Identify which cell holds the provided text, then report its (x, y) central coordinate. 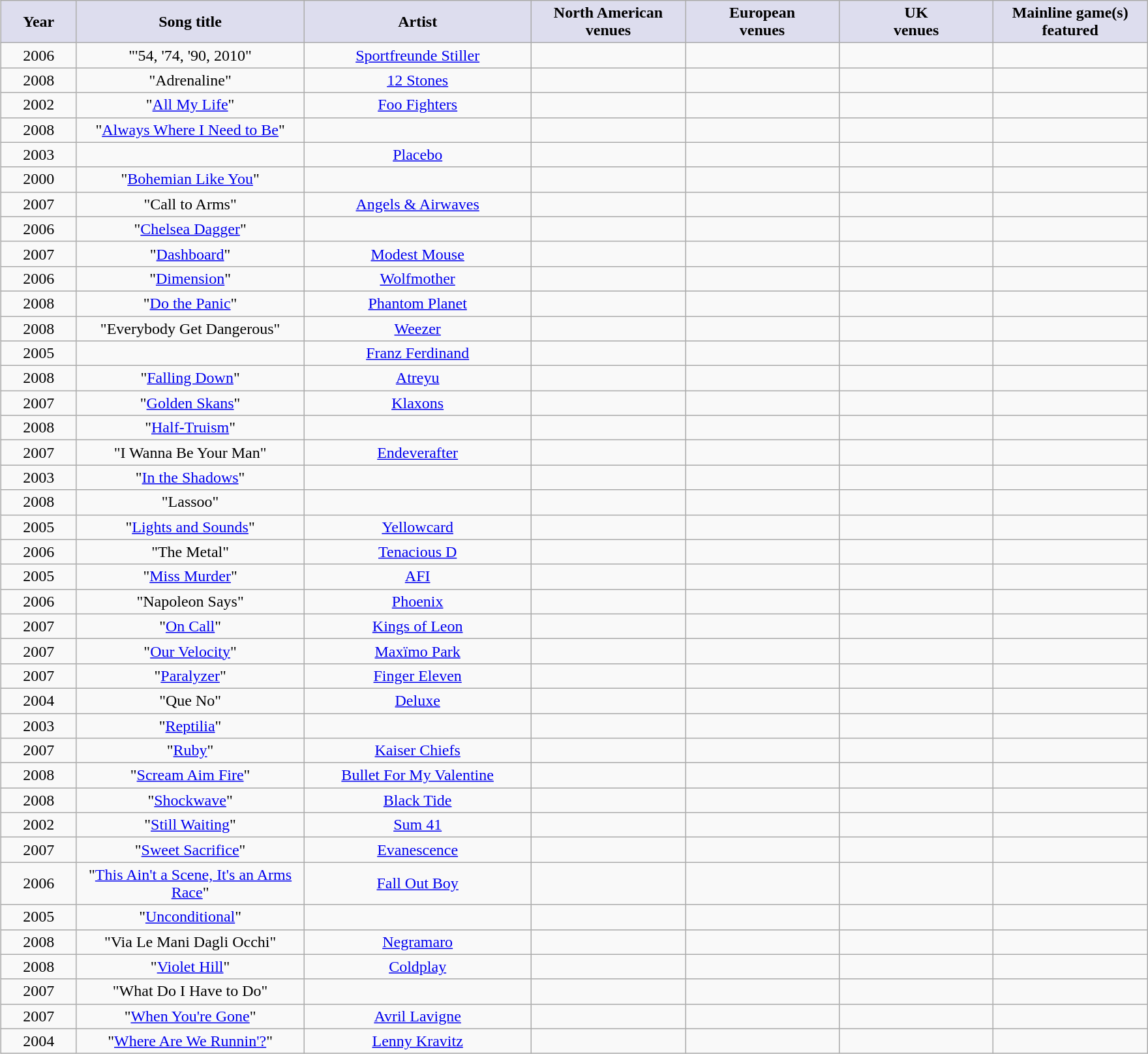
Modest Mouse (417, 254)
Year (38, 22)
Maxïmo Park (417, 651)
Yellowcard (417, 527)
"Napoleon Says" (190, 601)
Song title (190, 22)
"Dashboard" (190, 254)
"Adrenaline" (190, 80)
"In the Shadows" (190, 477)
Endeverafter (417, 453)
"Via Le Mani Dagli Occhi" (190, 942)
Foo Fighters (417, 105)
Finger Eleven (417, 676)
"Everybody Get Dangerous" (190, 328)
Weezer (417, 328)
"Chelsea Dagger" (190, 229)
"Paralyzer" (190, 676)
Kaiser Chiefs (417, 751)
12 Stones (417, 80)
"Shockwave" (190, 800)
Atreyu (417, 378)
"Falling Down" (190, 378)
"Do the Panic" (190, 303)
Black Tide (417, 800)
Bullet For My Valentine (417, 775)
"Lights and Sounds" (190, 527)
"Always Where I Need to Be" (190, 130)
Fall Out Boy (417, 883)
Franz Ferdinand (417, 354)
"When You're Gone" (190, 1016)
"Bohemian Like You" (190, 179)
"Violet Hill" (190, 967)
"Where Are We Runnin'?" (190, 1041)
UKvenues (916, 22)
Negramaro (417, 942)
Klaxons (417, 403)
"Call to Arms" (190, 204)
"Half-Truism" (190, 428)
"On Call" (190, 626)
"This Ain't a Scene, It's an Arms Race" (190, 883)
"'54, '74, '90, 2010" (190, 55)
Sportfreunde Stiller (417, 55)
Angels & Airwaves (417, 204)
"Miss Murder" (190, 577)
"Dimension" (190, 279)
"Lassoo" (190, 502)
Deluxe (417, 700)
Wolfmother (417, 279)
"Still Waiting" (190, 825)
AFI (417, 577)
"I Wanna Be Your Man" (190, 453)
"The Metal" (190, 552)
Lenny Kravitz (417, 1041)
2000 (38, 179)
"Unconditional" (190, 917)
North Americanvenues (608, 22)
"Golden Skans" (190, 403)
Sum 41 (417, 825)
Mainline game(s) featured (1070, 22)
Coldplay (417, 967)
"Sweet Sacrifice" (190, 850)
Artist (417, 22)
"Ruby" (190, 751)
Kings of Leon (417, 626)
"What Do I Have to Do" (190, 991)
Tenacious D (417, 552)
"Que No" (190, 700)
"Reptilia" (190, 726)
Phoenix (417, 601)
"Our Velocity" (190, 651)
Europeanvenues (762, 22)
"All My Life" (190, 105)
Avril Lavigne (417, 1016)
Phantom Planet (417, 303)
Placebo (417, 155)
"Scream Aim Fire" (190, 775)
Evanescence (417, 850)
